Pinpoint the cell where the given text exists, returning its (X, Y) midpoint coordinate. 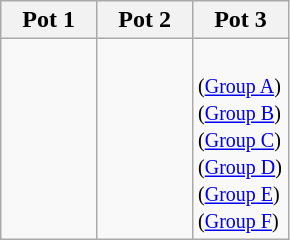
Pot 3 (241, 20)
Pot 2 (145, 20)
Pot 1 (49, 20)
(Group A) (Group B) (Group C) (Group D) (Group E) (Group F) (241, 139)
